Search for the cell housing the specified text and yield its (x, y) center coordinate. 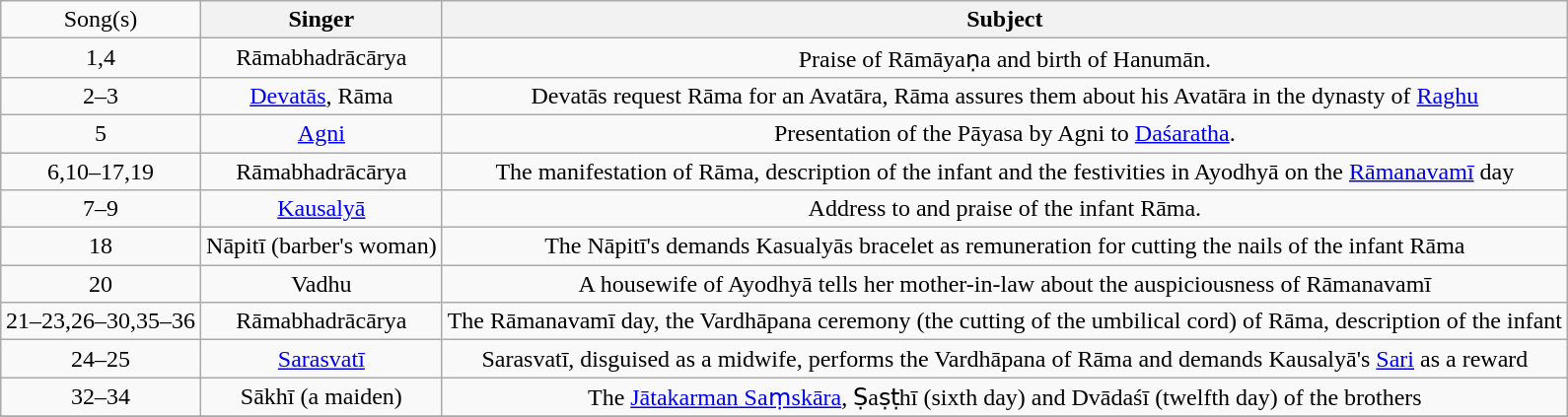
Sākhī (a maiden) (321, 397)
Address to and praise of the infant Rāma. (1004, 209)
Singer (321, 20)
1,4 (101, 58)
Kausalyā (321, 209)
5 (101, 133)
Nāpitī (barber's woman) (321, 246)
The manifestation of Rāma, description of the infant and the festivities in Ayodhyā on the Rāmanavamī day (1004, 171)
Subject (1004, 20)
20 (101, 284)
The Jātakarman Saṃskāra, Ṣaṣṭhī (sixth day) and Dvādaśī (twelfth day) of the brothers (1004, 397)
6,10–17,19 (101, 171)
The Nāpitī's demands Kasualyās bracelet as remuneration for cutting the nails of the infant Rāma (1004, 246)
Agni (321, 133)
Song(s) (101, 20)
Sarasvatī, disguised as a midwife, performs the Vardhāpana of Rāma and demands Kausalyā's Sari as a reward (1004, 359)
Devatās request Rāma for an Avatāra, Rāma assures them about his Avatāra in the dynasty of Raghu (1004, 96)
32–34 (101, 397)
21–23,26–30,35–36 (101, 321)
Devatās, Rāma (321, 96)
18 (101, 246)
Vadhu (321, 284)
2–3 (101, 96)
The Rāmanavamī day, the Vardhāpana ceremony (the cutting of the umbilical cord) of Rāma, description of the infant (1004, 321)
Sarasvatī (321, 359)
24–25 (101, 359)
7–9 (101, 209)
A housewife of Ayodhyā tells her mother-in-law about the auspiciousness of Rāmanavamī (1004, 284)
Praise of Rāmāyaṇa and birth of Hanumān. (1004, 58)
Presentation of the Pāyasa by Agni to Daśaratha. (1004, 133)
